Pinpoint the cell where the given text exists, returning its [x, y] midpoint coordinate. 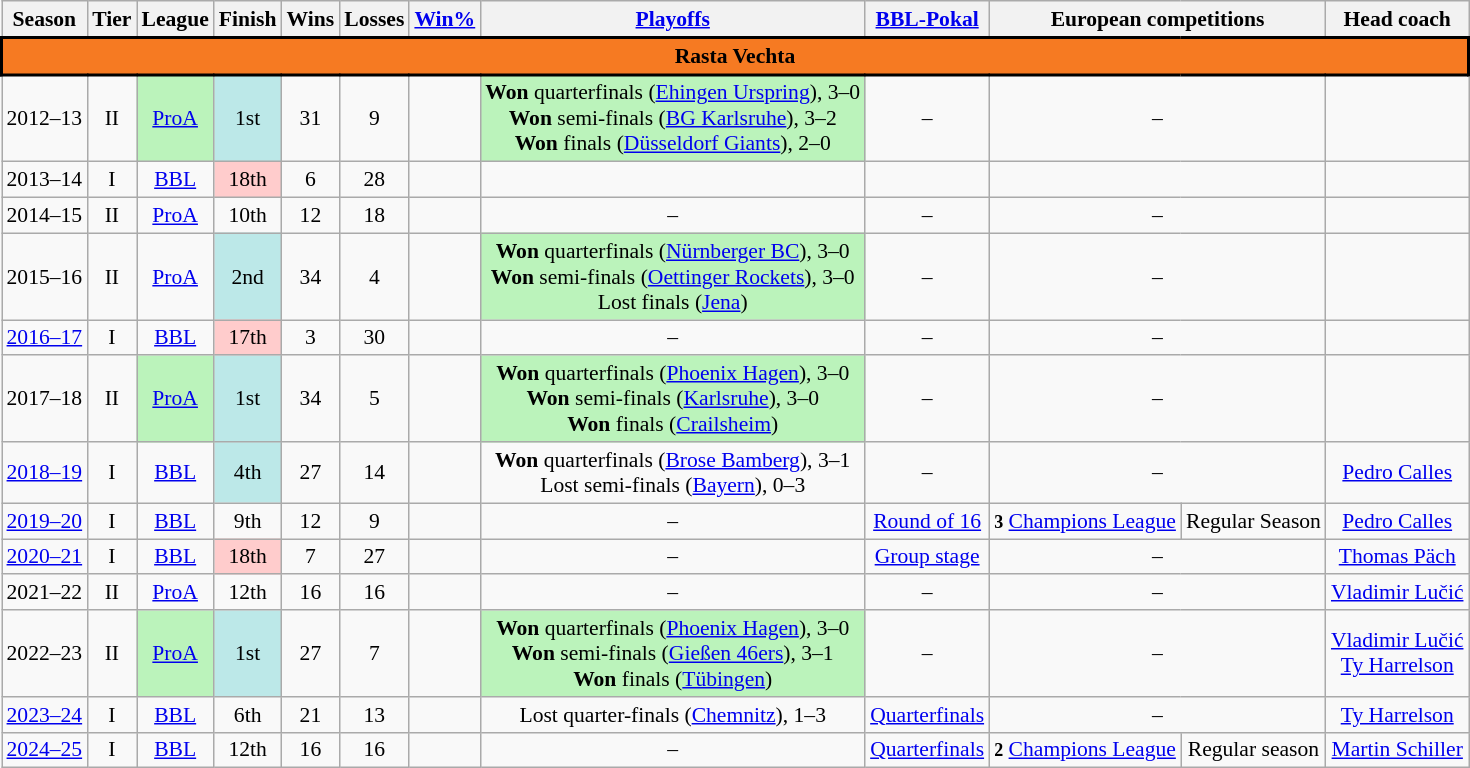
2019–20 [45, 521]
6 [311, 180]
5 [374, 400]
Won quarterfinals (Brose Bamberg), 3–1Lost semi-finals (Bayern), 0–3 [672, 472]
2015–16 [45, 276]
Head coach [1398, 19]
4 [374, 276]
2020–21 [45, 557]
Vladimir Lučić [1398, 593]
Won quarterfinals (Phoenix Hagen), 3–0Won semi-finals (Gießen 46ers), 3–1 Won finals (Tübingen) [672, 654]
2022–23 [45, 654]
Round of 16 [927, 521]
Finish [248, 19]
4th [248, 472]
Regular season [1254, 750]
30 [374, 338]
Playoffs [672, 19]
Lost quarter-finals (Chemnitz), 1–3 [672, 715]
Martin Schiller [1398, 750]
31 [311, 118]
2016–17 [45, 338]
21 [311, 715]
14 [374, 472]
League [174, 19]
3 Champions League [1085, 521]
Vladimir Lučić Ty Harrelson [1398, 654]
Ty Harrelson [1398, 715]
6th [248, 715]
2014–15 [45, 216]
Won quarterfinals (Phoenix Hagen), 3–0Won semi-finals (Karlsruhe), 3–0 Won finals (Crailsheim) [672, 400]
Won quarterfinals (Nürnberger BC), 3–0Won semi-finals (Oettinger Rockets), 3–0Lost finals (Jena) [672, 276]
European competitions [1158, 19]
Win% [444, 19]
2018–19 [45, 472]
2 Champions League [1085, 750]
2012–13 [45, 118]
10th [248, 216]
13 [374, 715]
2024–25 [45, 750]
2021–22 [45, 593]
2017–18 [45, 400]
Wins [311, 19]
Group stage [927, 557]
Thomas Päch [1398, 557]
3 [311, 338]
Tier [112, 19]
Won quarterfinals (Ehingen Urspring), 3–0Won semi-finals (BG Karlsruhe), 3–2Won finals (Düsseldorf Giants), 2–0 [672, 118]
9th [248, 521]
Regular Season [1254, 521]
2023–24 [45, 715]
BBL-Pokal [927, 19]
Season [45, 19]
17th [248, 338]
2013–14 [45, 180]
Rasta Vechta [736, 56]
Losses [374, 19]
18 [374, 216]
2nd [248, 276]
28 [374, 180]
